Search for the cell housing the specified text and yield its [X, Y] center coordinate. 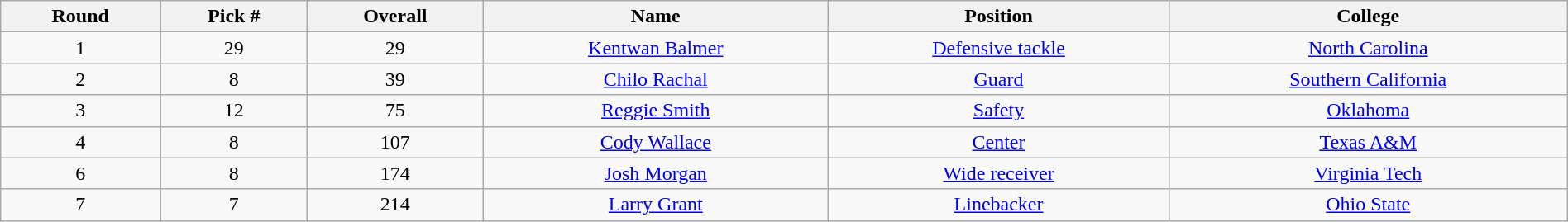
Reggie Smith [656, 111]
2 [81, 79]
Position [999, 17]
4 [81, 142]
Chilo Rachal [656, 79]
Texas A&M [1368, 142]
Defensive tackle [999, 48]
Pick # [234, 17]
107 [395, 142]
12 [234, 111]
Larry Grant [656, 205]
Round [81, 17]
Kentwan Balmer [656, 48]
Overall [395, 17]
Cody Wallace [656, 142]
Safety [999, 111]
Josh Morgan [656, 173]
Virginia Tech [1368, 173]
39 [395, 79]
214 [395, 205]
Wide receiver [999, 173]
Center [999, 142]
North Carolina [1368, 48]
3 [81, 111]
Ohio State [1368, 205]
Guard [999, 79]
Southern California [1368, 79]
Linebacker [999, 205]
6 [81, 173]
Name [656, 17]
College [1368, 17]
Oklahoma [1368, 111]
75 [395, 111]
174 [395, 173]
1 [81, 48]
